Return [x, y] of the center of cell containing provided text 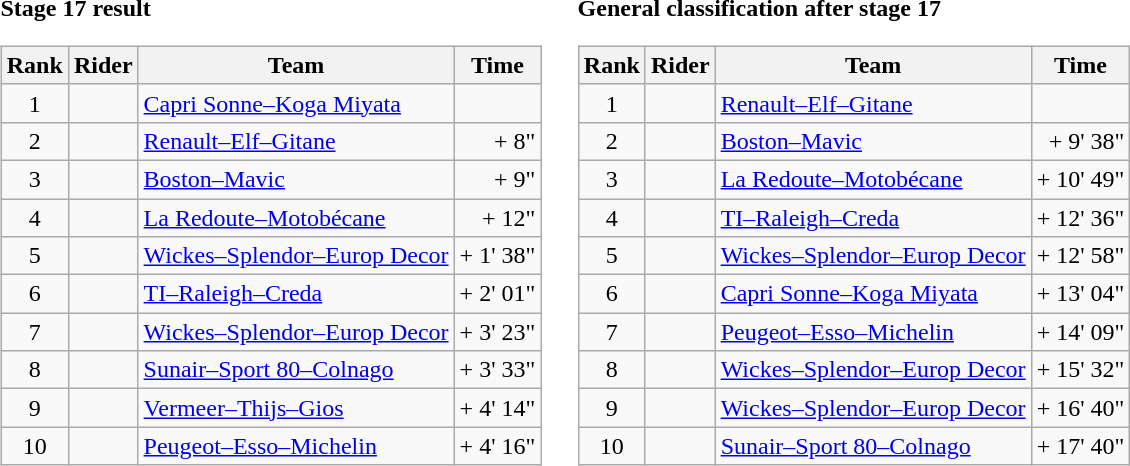
+ 4' 14" [498, 408]
+ 8" [498, 141]
+ 9" [498, 179]
Vermeer–Thijs–Gios [296, 408]
+ 3' 23" [498, 332]
+ 13' 04" [1080, 294]
+ 12" [498, 217]
+ 15' 32" [1080, 370]
+ 17' 40" [1080, 446]
+ 12' 36" [1080, 217]
+ 12' 58" [1080, 256]
+ 9' 38" [1080, 141]
+ 4' 16" [498, 446]
+ 2' 01" [498, 294]
+ 14' 09" [1080, 332]
+ 3' 33" [498, 370]
+ 10' 49" [1080, 179]
+ 1' 38" [498, 256]
+ 16' 40" [1080, 408]
